Pinpoint the cell where the given text exists, returning its (X, Y) midpoint coordinate. 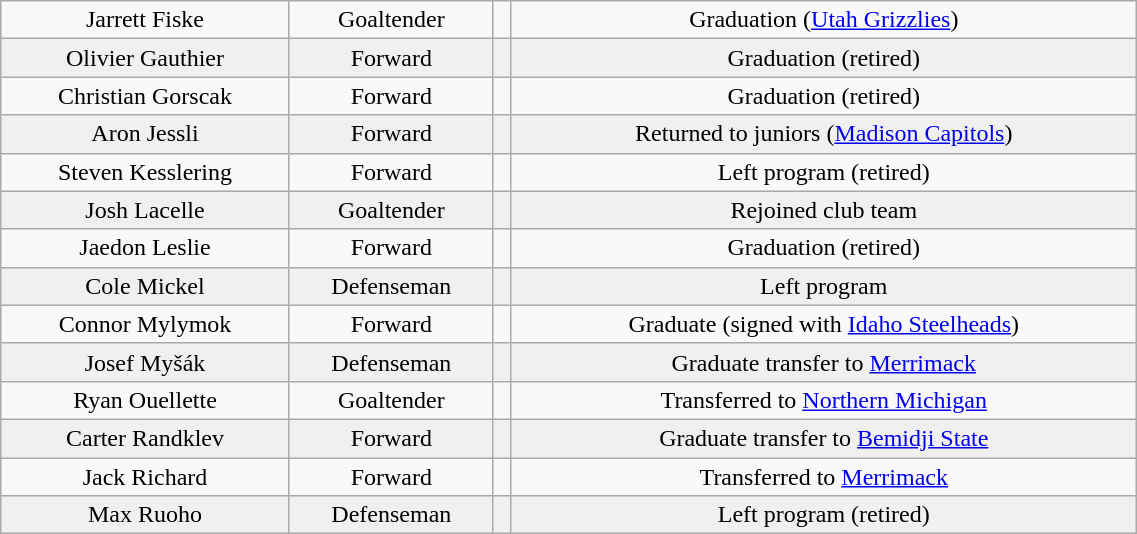
Josef Myšák (145, 362)
Steven Kesslering (145, 172)
Jaedon Leslie (145, 248)
Rejoined club team (824, 210)
Christian Gorscak (145, 96)
Graduate (signed with Idaho Steelheads) (824, 324)
Transferred to Northern Michigan (824, 400)
Cole Mickel (145, 286)
Graduate transfer to Merrimack (824, 362)
Graduation (Utah Grizzlies) (824, 20)
Jarrett Fiske (145, 20)
Transferred to Merrimack (824, 477)
Olivier Gauthier (145, 58)
Aron Jessli (145, 134)
Returned to juniors (Madison Capitols) (824, 134)
Jack Richard (145, 477)
Connor Mylymok (145, 324)
Left program (824, 286)
Graduate transfer to Bemidji State (824, 438)
Carter Randklev (145, 438)
Ryan Ouellette (145, 400)
Max Ruoho (145, 515)
Josh Lacelle (145, 210)
